Provide the (x, y) coordinate of the cell's center where the given text is located.  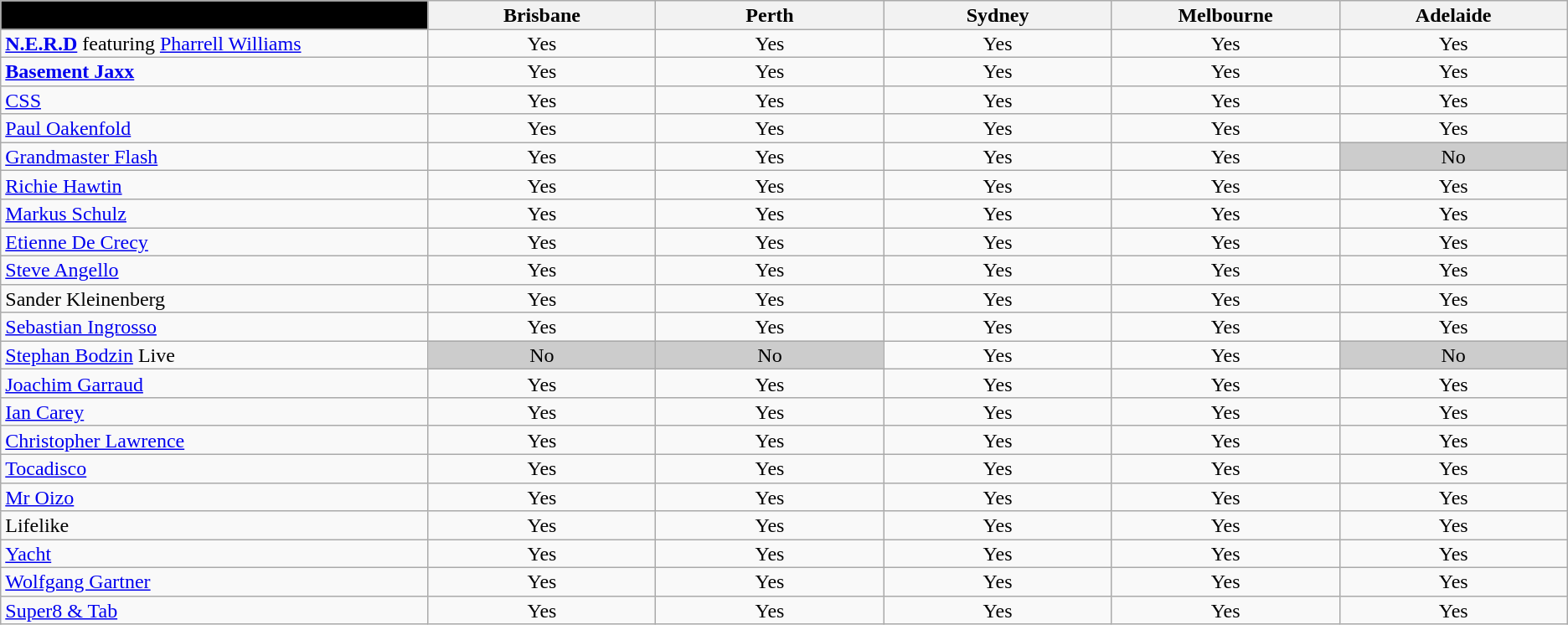
Melbourne (1225, 15)
Ian Carey (214, 412)
Stephan Bodzin Live (214, 355)
Christopher Lawrence (214, 440)
Lifelike (214, 525)
Paul Oakenfold (214, 128)
Mr Oizo (214, 497)
Brisbane (542, 15)
Perth (770, 15)
Sydney (998, 15)
Etienne De Crecy (214, 242)
Markus Schulz (214, 214)
Adelaide (1453, 15)
Richie Hawtin (214, 185)
Steve Angello (214, 270)
Joachim Garraud (214, 384)
CSS (214, 100)
Super8 & Tab (214, 610)
Tocadisco (214, 468)
Sander Kleinenberg (214, 298)
Yacht (214, 554)
N.E.R.D featuring Pharrell Williams (214, 44)
Grandmaster Flash (214, 157)
Wolfgang Gartner (214, 582)
Basement Jaxx (214, 71)
Sebastian Ingrosso (214, 327)
